Pinpoint the cell where the given text exists, returning its (x, y) midpoint coordinate. 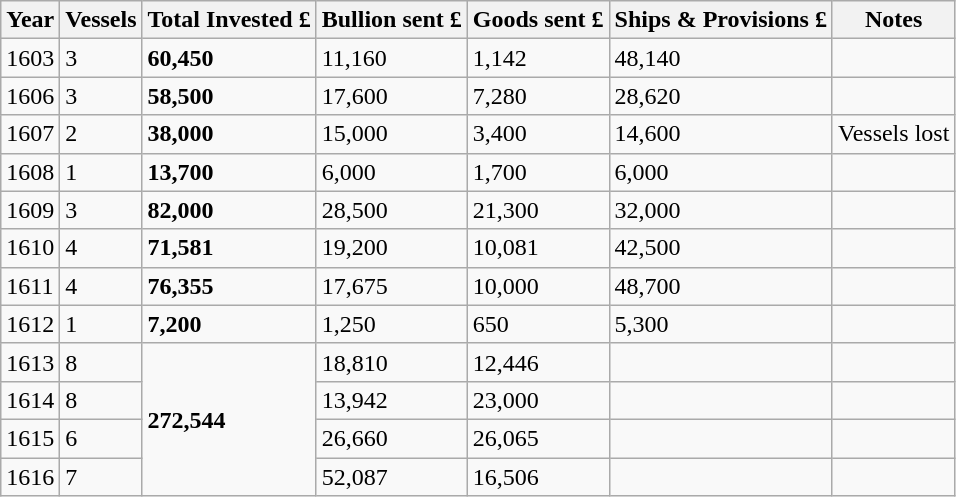
Vessels lost (893, 134)
6 (101, 438)
1606 (30, 96)
13,700 (229, 172)
650 (538, 324)
17,675 (392, 286)
58,500 (229, 96)
76,355 (229, 286)
1607 (30, 134)
Year (30, 20)
1,700 (538, 172)
17,600 (392, 96)
26,065 (538, 438)
15,000 (392, 134)
1603 (30, 58)
3,400 (538, 134)
1609 (30, 210)
10,081 (538, 248)
71,581 (229, 248)
1611 (30, 286)
14,600 (720, 134)
5,300 (720, 324)
26,660 (392, 438)
52,087 (392, 477)
1,250 (392, 324)
28,620 (720, 96)
7,280 (538, 96)
1615 (30, 438)
13,942 (392, 400)
19,200 (392, 248)
42,500 (720, 248)
21,300 (538, 210)
Bullion sent £ (392, 20)
60,450 (229, 58)
48,140 (720, 58)
82,000 (229, 210)
1613 (30, 362)
2 (101, 134)
1,142 (538, 58)
48,700 (720, 286)
1614 (30, 400)
10,000 (538, 286)
16,506 (538, 477)
1610 (30, 248)
Ships & Provisions £ (720, 20)
1616 (30, 477)
11,160 (392, 58)
Goods sent £ (538, 20)
7 (101, 477)
1608 (30, 172)
Total Invested £ (229, 20)
28,500 (392, 210)
272,544 (229, 419)
Vessels (101, 20)
32,000 (720, 210)
7,200 (229, 324)
Notes (893, 20)
12,446 (538, 362)
38,000 (229, 134)
18,810 (392, 362)
1612 (30, 324)
23,000 (538, 400)
